For the text-containing cell, return its midpoint in (x, y) coordinate format. 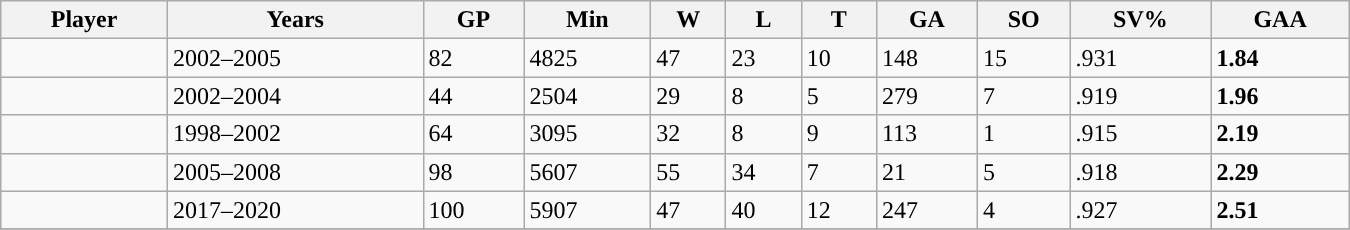
34 (764, 172)
Min (588, 20)
2017–2020 (295, 210)
T (838, 20)
40 (764, 210)
29 (688, 96)
148 (926, 58)
2002–2005 (295, 58)
L (764, 20)
.919 (1140, 96)
5907 (588, 210)
9 (838, 134)
44 (474, 96)
10 (838, 58)
100 (474, 210)
2005–2008 (295, 172)
279 (926, 96)
4825 (588, 58)
.918 (1140, 172)
Player (84, 20)
.927 (1140, 210)
GP (474, 20)
W (688, 20)
GA (926, 20)
2.19 (1280, 134)
Years (295, 20)
55 (688, 172)
15 (1023, 58)
113 (926, 134)
4 (1023, 210)
1.84 (1280, 58)
1998–2002 (295, 134)
2.29 (1280, 172)
5607 (588, 172)
3095 (588, 134)
12 (838, 210)
2.51 (1280, 210)
2002–2004 (295, 96)
64 (474, 134)
98 (474, 172)
SV% (1140, 20)
32 (688, 134)
1.96 (1280, 96)
23 (764, 58)
2504 (588, 96)
SO (1023, 20)
.915 (1140, 134)
GAA (1280, 20)
21 (926, 172)
82 (474, 58)
247 (926, 210)
.931 (1140, 58)
1 (1023, 134)
